Locate the cell with the specified text and output its (X, Y) center coordinate. 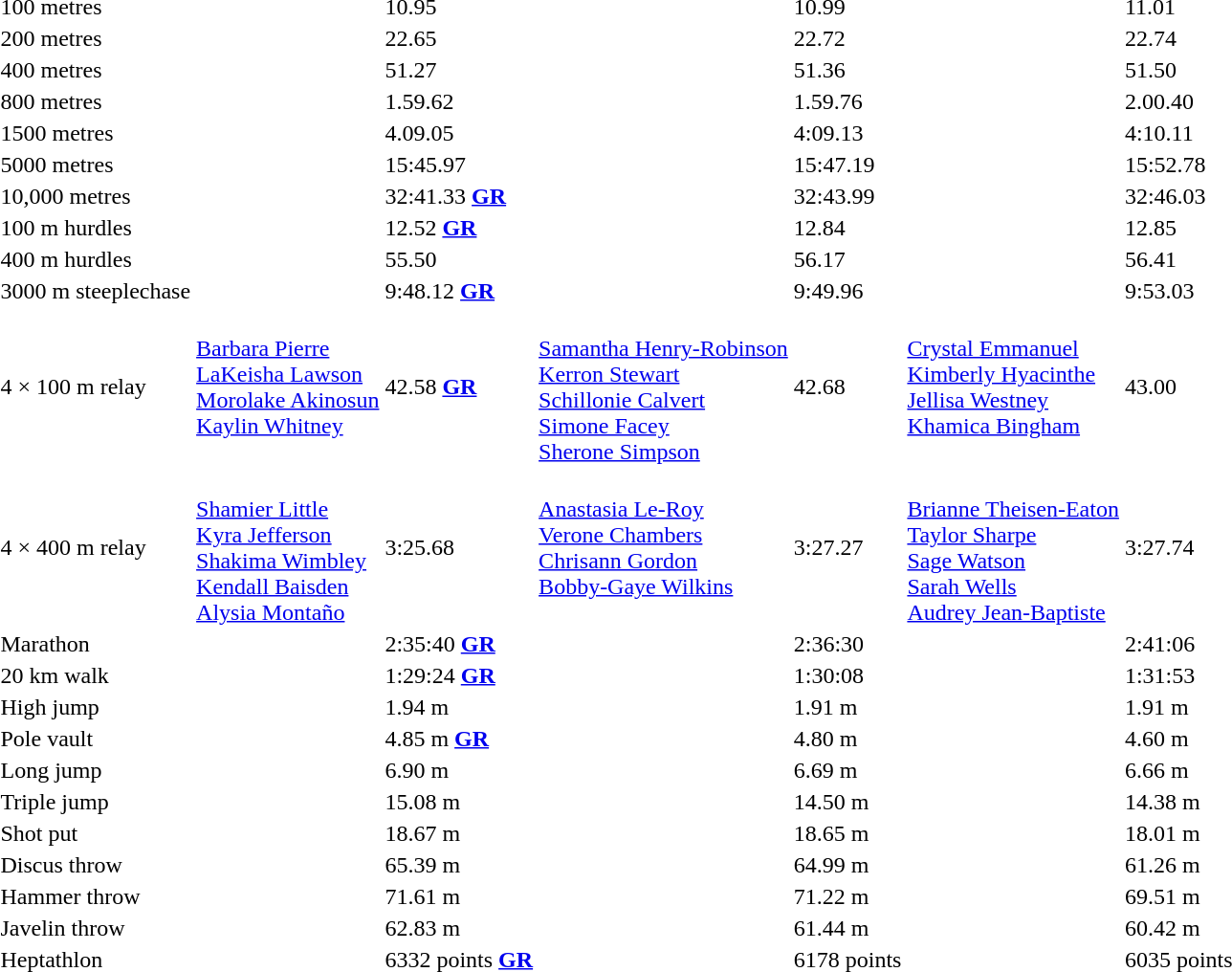
15:47.19 (847, 165)
9:48.12 GR (459, 291)
12.52 GR (459, 228)
42.58 GR (459, 387)
32:43.99 (847, 196)
6.69 m (847, 770)
22.72 (847, 38)
Brianne Theisen-EatonTaylor SharpeSage WatsonSarah WellsAudrey Jean-Baptiste (1013, 547)
3:25.68 (459, 547)
Samantha Henry-Robinson Kerron Stewart Schillonie Calvert Simone FaceySherone Simpson (664, 387)
32:41.33 GR (459, 196)
1:29:24 GR (459, 675)
55.50 (459, 259)
9:49.96 (847, 291)
4.85 m GR (459, 739)
51.27 (459, 70)
4.80 m (847, 739)
61.44 m (847, 928)
3:27.27 (847, 547)
15.08 m (459, 802)
1.59.62 (459, 101)
18.65 m (847, 833)
2:36:30 (847, 644)
51.36 (847, 70)
4:09.13 (847, 133)
1:30:08 (847, 675)
71.22 m (847, 896)
1.59.76 (847, 101)
6.90 m (459, 770)
22.65 (459, 38)
71.61 m (459, 896)
62.83 m (459, 928)
Barbara Pierre LaKeisha Lawson Morolake Akinosun Kaylin Whitney (288, 387)
42.68 (847, 387)
2:35:40 GR (459, 644)
15:45.97 (459, 165)
Crystal Emmanuel Kimberly Hyacinthe Jellisa Westney Khamica Bingham (1013, 387)
1.94 m (459, 707)
Anastasia Le-RoyVerone ChambersChrisann GordonBobby-Gaye Wilkins (664, 547)
14.50 m (847, 802)
1.91 m (847, 707)
18.67 m (459, 833)
64.99 m (847, 865)
Shamier LittleKyra JeffersonShakima WimbleyKendall BaisdenAlysia Montaño (288, 547)
65.39 m (459, 865)
56.17 (847, 259)
12.84 (847, 228)
4.09.05 (459, 133)
